Capture the cell that displays the provided text and extract its (X, Y) central coordinate. 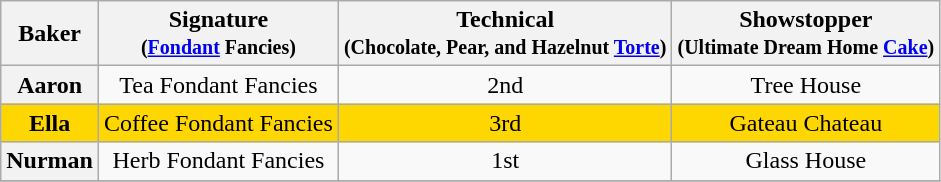
Signature(Fondant Fancies) (218, 34)
3rd (505, 123)
Glass House (806, 161)
Tree House (806, 85)
Gateau Chateau (806, 123)
Aaron (50, 85)
Herb Fondant Fancies (218, 161)
Technical(Chocolate, Pear, and Hazelnut Torte) (505, 34)
2nd (505, 85)
Baker (50, 34)
Tea Fondant Fancies (218, 85)
Ella (50, 123)
1st (505, 161)
Showstopper(Ultimate Dream Home Cake) (806, 34)
Coffee Fondant Fancies (218, 123)
Nurman (50, 161)
